Identify which cell holds the provided text, then report its [X, Y] central coordinate. 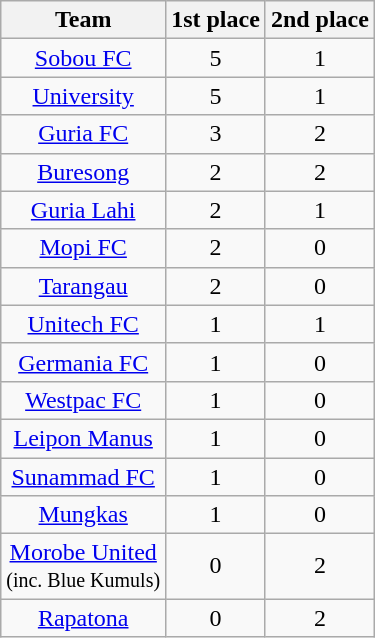
Sobou FC [84, 58]
Mungkas [84, 515]
Guria Lahi [84, 210]
Guria FC [84, 134]
Leipon Manus [84, 438]
2nd place [320, 20]
Morobe United(inc. Blue Kumuls) [84, 566]
Team [84, 20]
1st place [216, 20]
University [84, 96]
Mopi FC [84, 248]
Buresong [84, 172]
Germania FC [84, 362]
3 [216, 134]
Rapatona [84, 618]
Sunammad FC [84, 477]
Westpac FC [84, 400]
Unitech FC [84, 324]
Tarangau [84, 286]
